Detect which cell encompasses the target text, then output its [X, Y] center coordinate. 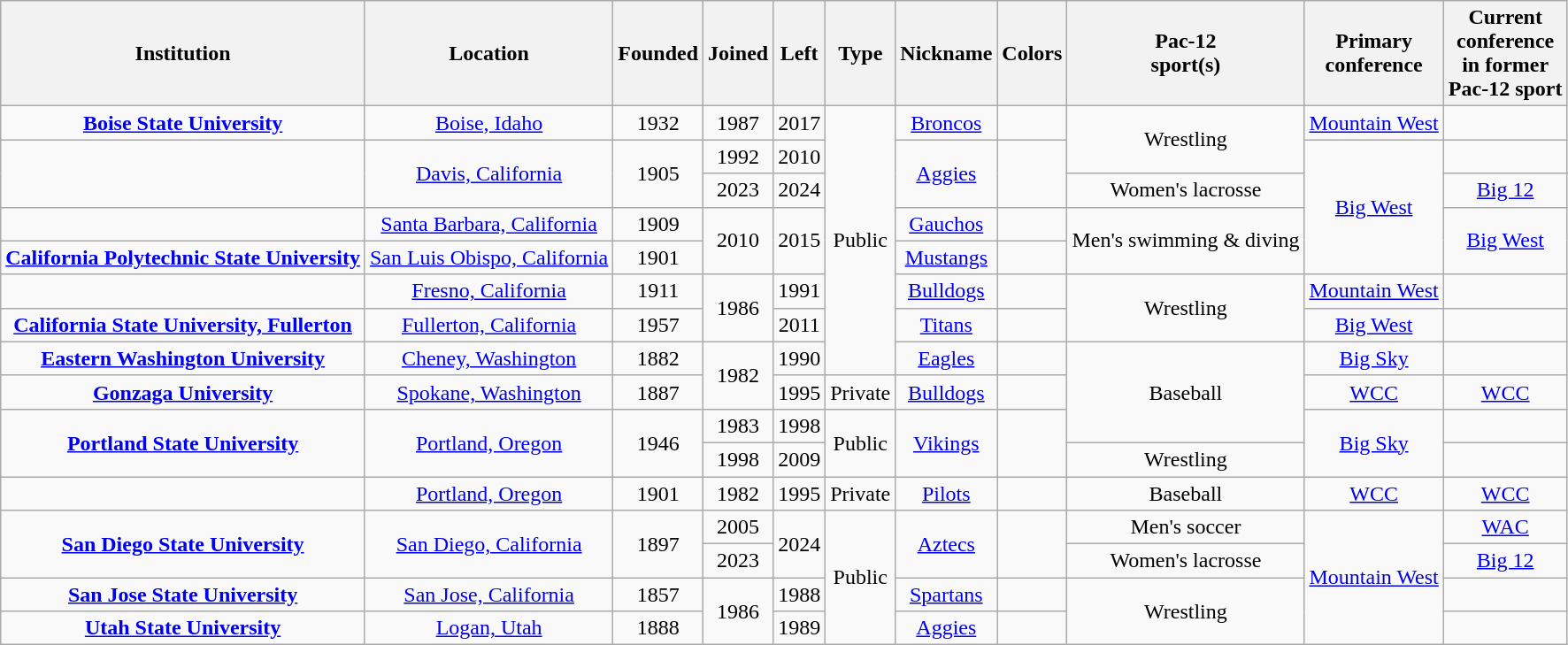
Colors [1032, 53]
Pilots [947, 493]
San Diego State University [183, 544]
1887 [658, 392]
Joined [738, 53]
1897 [658, 544]
San Luis Obispo, California [488, 257]
Davis, California [488, 173]
Founded [658, 53]
2009 [800, 459]
1957 [658, 325]
Portland State University [183, 442]
Gauchos [947, 224]
1992 [738, 157]
1882 [658, 358]
Logan, Utah [488, 628]
Boise State University [183, 123]
Type [860, 53]
1983 [738, 426]
Fullerton, California [488, 325]
Nickname [947, 53]
1911 [658, 291]
San Jose State University [183, 595]
Left [800, 53]
Cheney, Washington [488, 358]
1905 [658, 173]
Gonzaga University [183, 392]
Eagles [947, 358]
1988 [800, 595]
1991 [800, 291]
Eastern Washington University [183, 358]
California State University, Fullerton [183, 325]
1987 [738, 123]
2015 [800, 241]
Aztecs [947, 544]
Santa Barbara, California [488, 224]
San Diego, California [488, 544]
California Polytechnic State University [183, 257]
WAC [1505, 527]
Utah State University [183, 628]
1888 [658, 628]
2011 [800, 325]
Men's soccer [1186, 527]
Boise, Idaho [488, 123]
Currentconferencein formerPac-12 sport [1505, 53]
Primaryconference [1373, 53]
1946 [658, 442]
Spokane, Washington [488, 392]
Location [488, 53]
2017 [800, 123]
1990 [800, 358]
1932 [658, 123]
1989 [800, 628]
Fresno, California [488, 291]
Spartans [947, 595]
Men's swimming & diving [1186, 241]
Institution [183, 53]
1909 [658, 224]
Mustangs [947, 257]
2005 [738, 527]
Titans [947, 325]
1857 [658, 595]
Vikings [947, 442]
San Jose, California [488, 595]
Pac-12sport(s) [1186, 53]
Broncos [947, 123]
